Determine the [x, y] coordinate at the center of the cell enclosing the given text.  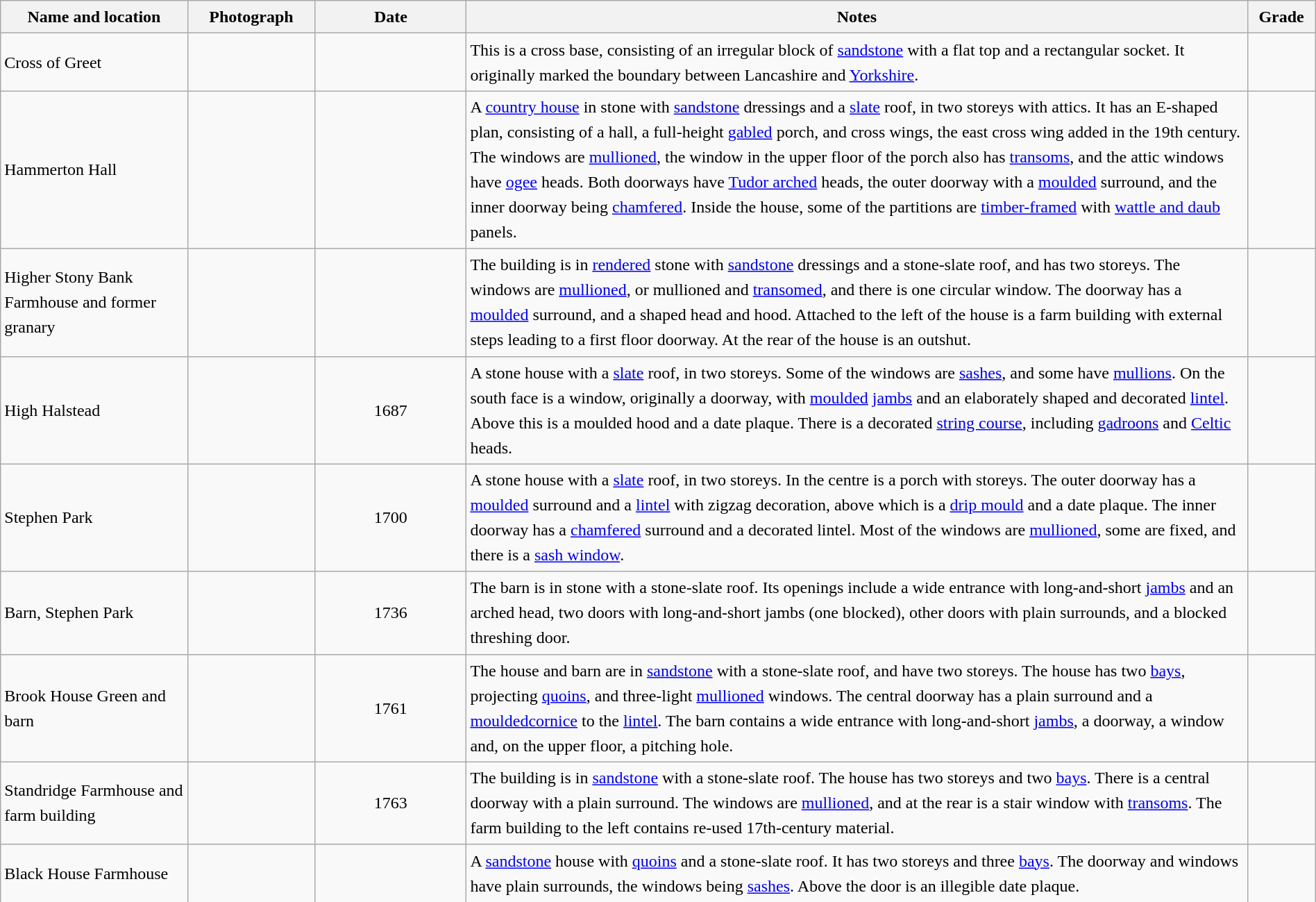
Black House Farmhouse [94, 874]
Barn, Stephen Park [94, 612]
High Halstead [94, 410]
Standridge Farmhouse and farm building [94, 803]
Higher Stony Bank Farmhouse and former granary [94, 303]
Grade [1281, 17]
Date [391, 17]
Name and location [94, 17]
1763 [391, 803]
Photograph [251, 17]
1700 [391, 518]
1687 [391, 410]
Notes [857, 17]
Stephen Park [94, 518]
Brook House Green and barn [94, 708]
Cross of Greet [94, 62]
1736 [391, 612]
Hammerton Hall [94, 169]
1761 [391, 708]
